Search for the cell housing the specified text and yield its [X, Y] center coordinate. 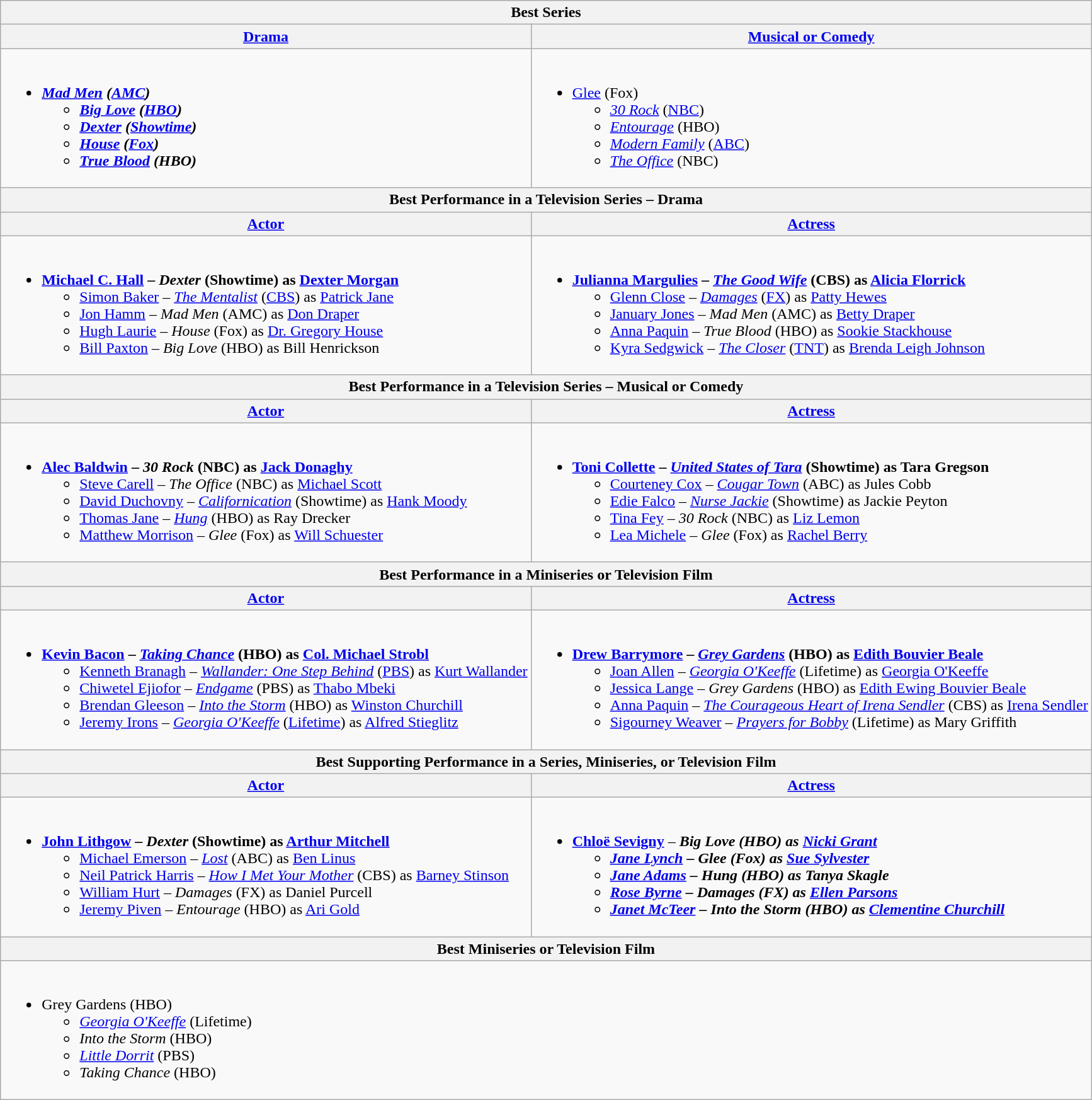
Mad Men (AMC)Big Love (HBO)Dexter (Showtime)House (Fox)True Blood (HBO) [266, 118]
Best Miniseries or Television Film [546, 949]
Musical or Comedy [811, 37]
Glee (Fox)30 Rock (NBC)Entourage (HBO)Modern Family (ABC)The Office (NBC) [811, 118]
Best Performance in a Miniseries or Television Film [546, 574]
Grey Gardens (HBO)Georgia O'Keeffe (Lifetime)Into the Storm (HBO)Little Dorrit (PBS)Taking Chance (HBO) [546, 1031]
Drama [266, 37]
Best Series [546, 13]
Best Supporting Performance in a Series, Miniseries, or Television Film [546, 762]
Best Performance in a Television Series – Drama [546, 200]
Best Performance in a Television Series – Musical or Comedy [546, 387]
